Scan for the cell matching the given text and deliver its [x, y] coordinate at center. 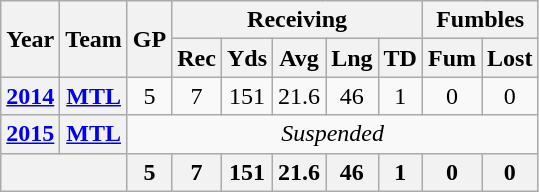
Suspended [332, 134]
GP [149, 39]
2015 [30, 134]
Yds [246, 58]
Avg [300, 58]
TD [400, 58]
Rec [197, 58]
Fum [452, 58]
Team [94, 39]
2014 [30, 96]
Fumbles [480, 20]
Lost [510, 58]
Lng [352, 58]
Year [30, 39]
Receiving [298, 20]
